Output the [X, Y] coordinate of the center of the cell containing the given text.  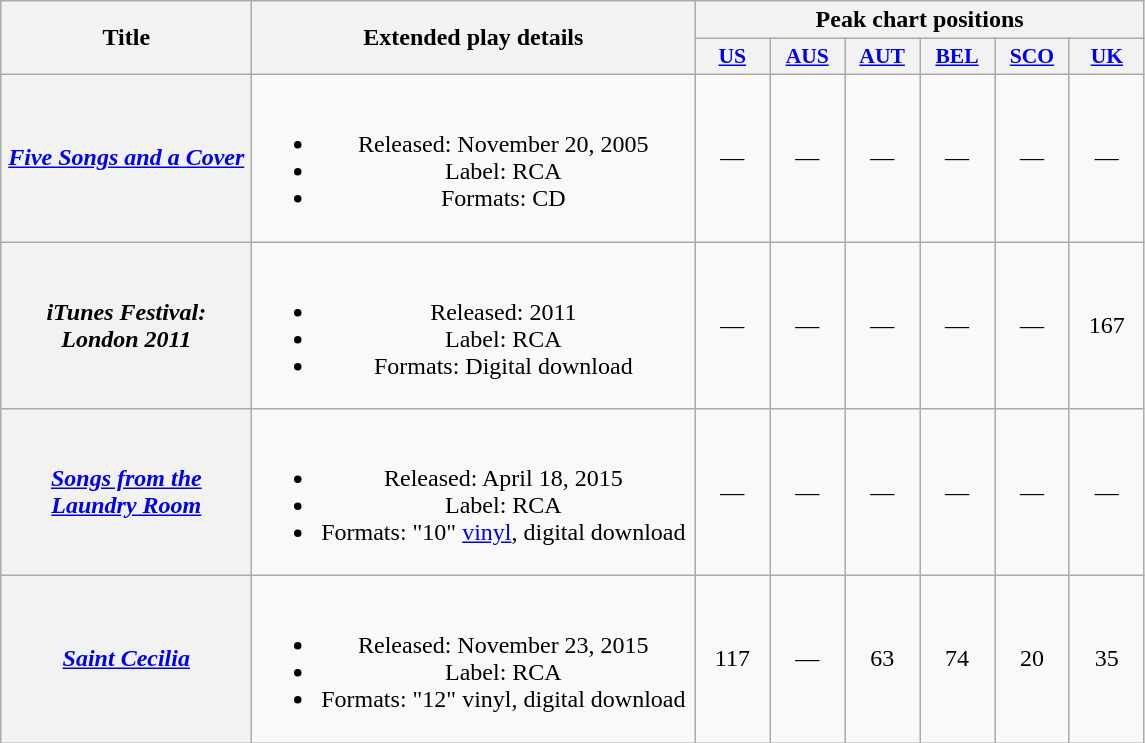
AUS [808, 57]
BEL [958, 57]
AUT [882, 57]
Released: November 20, 2005Label: RCAFormats: CD [474, 158]
Released: 2011Label: RCAFormats: Digital download [474, 326]
Released: November 23, 2015Label: RCAFormats: "12" vinyl, digital download [474, 660]
iTunes Festival: London 2011 [126, 326]
74 [958, 660]
35 [1106, 660]
117 [732, 660]
Peak chart positions [920, 20]
Five Songs and a Cover [126, 158]
63 [882, 660]
Released: April 18, 2015Label: RCAFormats: "10" vinyl, digital download [474, 492]
Extended play details [474, 38]
Saint Cecilia [126, 660]
US [732, 57]
167 [1106, 326]
20 [1032, 660]
UK [1106, 57]
Songs from the Laundry Room [126, 492]
Title [126, 38]
SCO [1032, 57]
